Capture the cell that displays the provided text and extract its (X, Y) central coordinate. 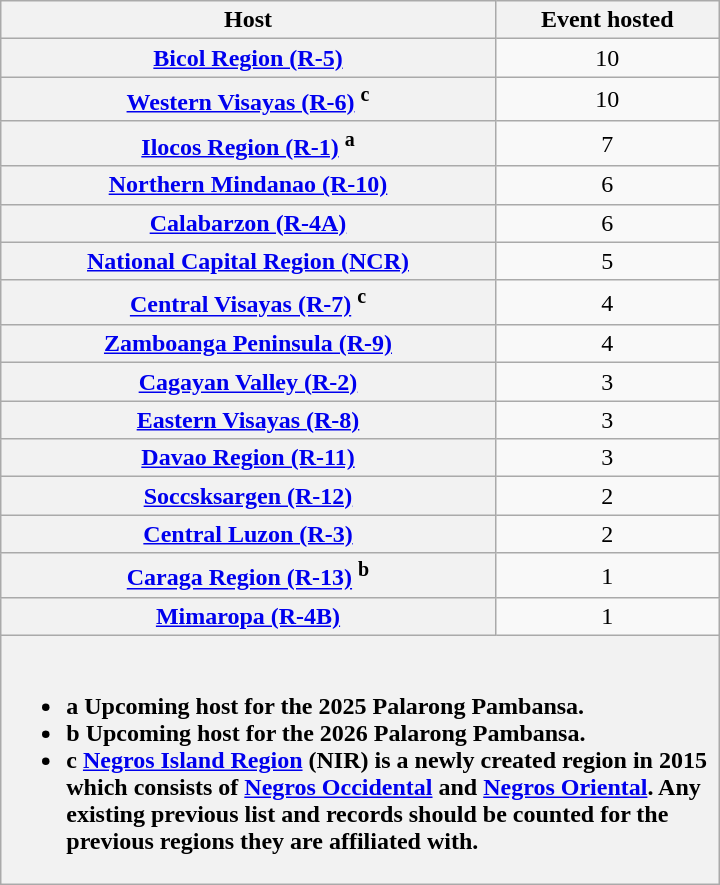
5 (607, 261)
Eastern Visayas (R-8) (248, 420)
Mimaropa (R-4B) (248, 617)
Cagayan Valley (R-2) (248, 382)
Western Visayas (R-6) c (248, 100)
Bicol Region (R-5) (248, 58)
National Capital Region (NCR) (248, 261)
Host (248, 20)
Central Visayas (R-7) c (248, 302)
Soccsksargen (R-12) (248, 496)
Northern Mindanao (R-10) (248, 185)
Event hosted (607, 20)
Zamboanga Peninsula (R-9) (248, 344)
Davao Region (R-11) (248, 458)
7 (607, 144)
Ilocos Region (R-1) a (248, 144)
Caraga Region (R-13) b (248, 576)
Calabarzon (R-4A) (248, 223)
Central Luzon (R-3) (248, 534)
